Determine the [X, Y] coordinate at the center of the cell enclosing the given text.  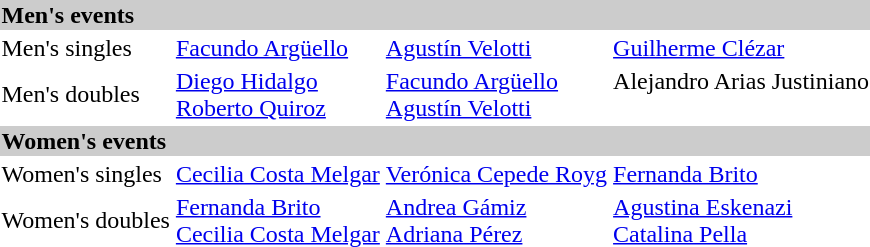
Diego HidalgoRoberto Quiroz [278, 94]
Cecilia Costa Melgar [278, 174]
Agustín Velotti [496, 48]
Men's doubles [86, 94]
Verónica Cepede Royg [496, 174]
Facundo ArgüelloAgustín Velotti [496, 94]
Men's singles [86, 48]
Women's singles [86, 174]
Facundo Argüello [278, 48]
